From the cell containing the given text, extract its center point as (x, y) coordinate. 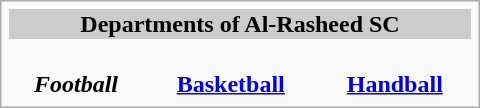
Handball (395, 70)
Departments of Al-Rasheed SC (240, 24)
Basketball (231, 70)
Football (76, 70)
